Extract the (X, Y) coordinate from the center of the cell holding the provided text.  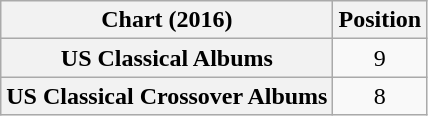
8 (380, 96)
US Classical Albums (167, 58)
Position (380, 20)
9 (380, 58)
Chart (2016) (167, 20)
US Classical Crossover Albums (167, 96)
